For the text-containing cell, return its midpoint in (x, y) coordinate format. 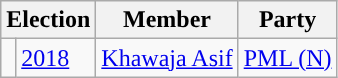
Member (167, 20)
Khawaja Asif (167, 58)
Party (288, 20)
Election (48, 20)
2018 (56, 58)
PML (N) (288, 58)
